From the cell containing the given text, extract its center point as (x, y) coordinate. 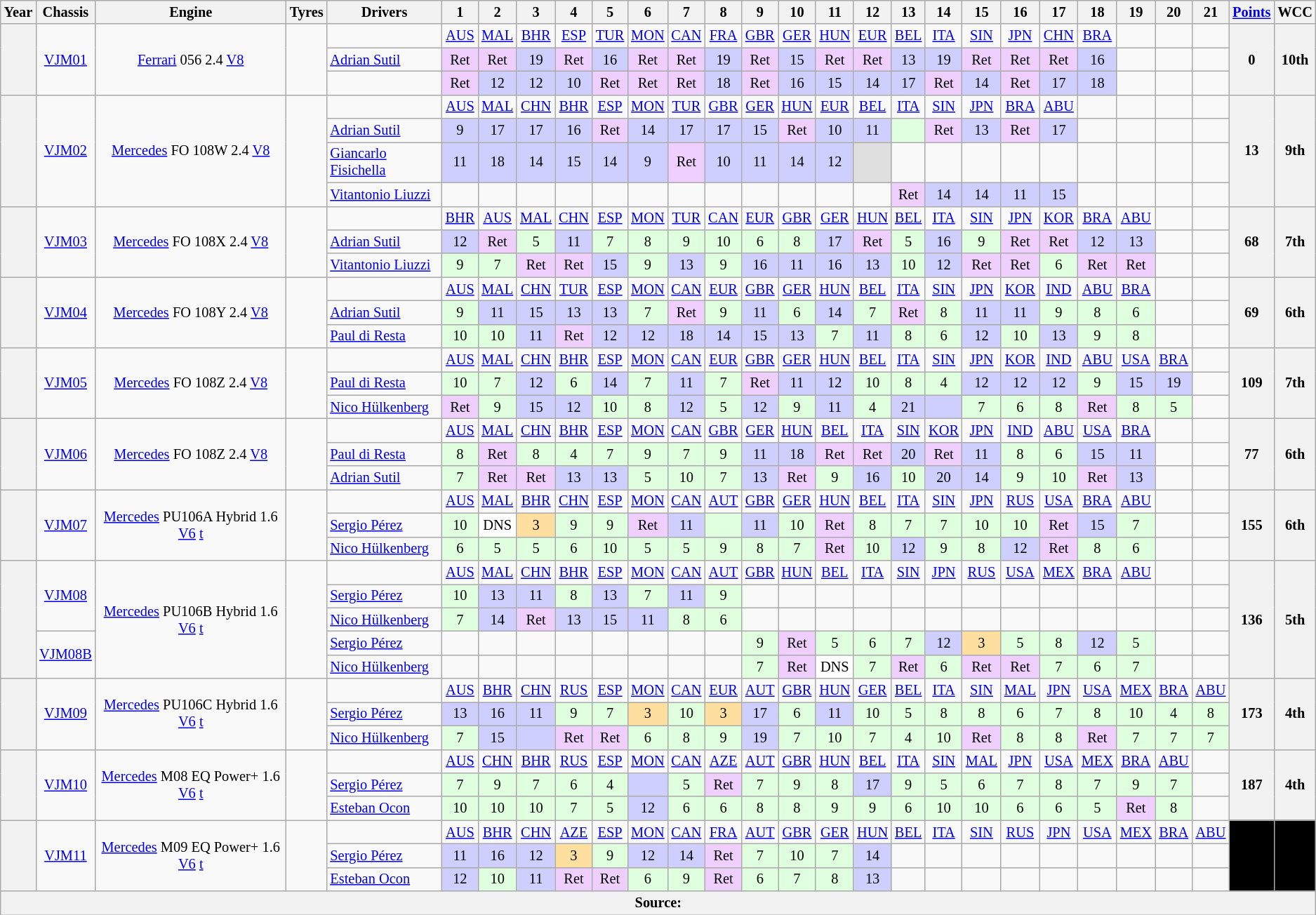
0* (1251, 856)
VJM08B (65, 654)
VJM09 (65, 714)
187 (1251, 784)
Tyres (307, 12)
Mercedes PU106A Hybrid 1.6 V6 t (191, 525)
Mercedes M08 EQ Power+ 1.6 V6 t (191, 784)
Mercedes M09 EQ Power+ 1.6 V6 t (191, 856)
Mercedes PU106B Hybrid 1.6 V6 t (191, 619)
109 (1251, 383)
VJM01 (65, 59)
VJM06 (65, 453)
1 (460, 12)
Chassis (65, 12)
173 (1251, 714)
Year (18, 12)
VJM04 (65, 313)
5th (1295, 619)
VJM10 (65, 784)
0 (1251, 59)
10th (1295, 59)
Mercedes FO 108W 2.4 V8 (191, 150)
136 (1251, 619)
VJM08 (65, 595)
Points (1251, 12)
Mercedes PU106C Hybrid 1.6 V6 t (191, 714)
* (1295, 856)
9th (1295, 150)
Drivers (384, 12)
69 (1251, 313)
VJM03 (65, 241)
Ferrari 056 2.4 V8 (191, 59)
WCC (1295, 12)
VJM02 (65, 150)
77 (1251, 453)
Mercedes FO 108Y 2.4 V8 (191, 313)
68 (1251, 241)
Mercedes FO 108X 2.4 V8 (191, 241)
Giancarlo Fisichella (384, 162)
VJM07 (65, 525)
VJM11 (65, 856)
2 (497, 12)
Source: (658, 903)
VJM05 (65, 383)
Engine (191, 12)
155 (1251, 525)
